Pinpoint the cell where the given text exists, returning its [x, y] midpoint coordinate. 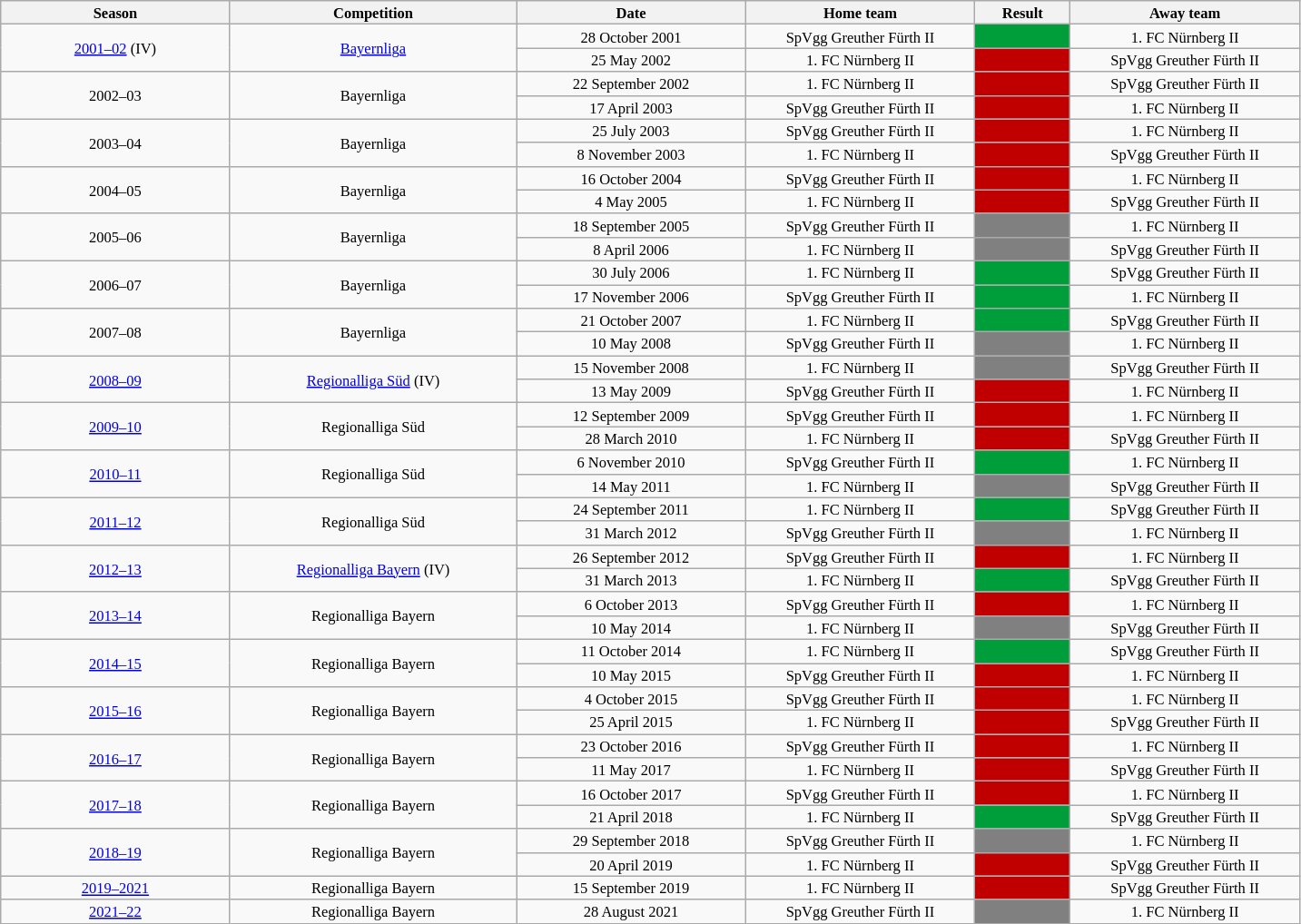
2019–2021 [115, 888]
10 May 2014 [631, 627]
2016–17 [115, 758]
25 July 2003 [631, 131]
24 September 2011 [631, 509]
2017–18 [115, 805]
21 April 2018 [631, 817]
16 October 2017 [631, 793]
2003–04 [115, 143]
2010–11 [115, 474]
2002–03 [115, 95]
15 September 2019 [631, 888]
31 March 2013 [631, 580]
2009–10 [115, 427]
28 August 2021 [631, 911]
25 April 2015 [631, 722]
17 November 2006 [631, 297]
Date [631, 13]
21 October 2007 [631, 320]
2014–15 [115, 663]
31 March 2012 [631, 533]
Home team [860, 13]
28 March 2010 [631, 438]
2001–02 (IV) [115, 48]
26 September 2012 [631, 556]
30 July 2006 [631, 272]
2007–08 [115, 332]
12 September 2009 [631, 415]
18 September 2005 [631, 225]
2012–13 [115, 568]
8 November 2003 [631, 154]
14 May 2011 [631, 486]
25 May 2002 [631, 60]
23 October 2016 [631, 746]
Away team [1186, 13]
28 October 2001 [631, 36]
Competition [373, 13]
22 September 2002 [631, 84]
Regionalliga Bayern (IV) [373, 568]
2013–14 [115, 615]
6 November 2010 [631, 462]
4 October 2015 [631, 699]
4 May 2005 [631, 202]
6 October 2013 [631, 604]
2018–19 [115, 852]
11 October 2014 [631, 651]
Regionalliga Süd (IV) [373, 379]
10 May 2008 [631, 344]
2004–05 [115, 190]
15 November 2008 [631, 368]
20 April 2019 [631, 864]
2011–12 [115, 521]
2006–07 [115, 284]
2015–16 [115, 711]
Result [1022, 13]
Season [115, 13]
10 May 2015 [631, 674]
16 October 2004 [631, 178]
11 May 2017 [631, 770]
8 April 2006 [631, 249]
2021–22 [115, 911]
2008–09 [115, 379]
29 September 2018 [631, 840]
2005–06 [115, 237]
17 April 2003 [631, 107]
13 May 2009 [631, 391]
